Determine the (X, Y) coordinate at the center of the cell enclosing the given text.  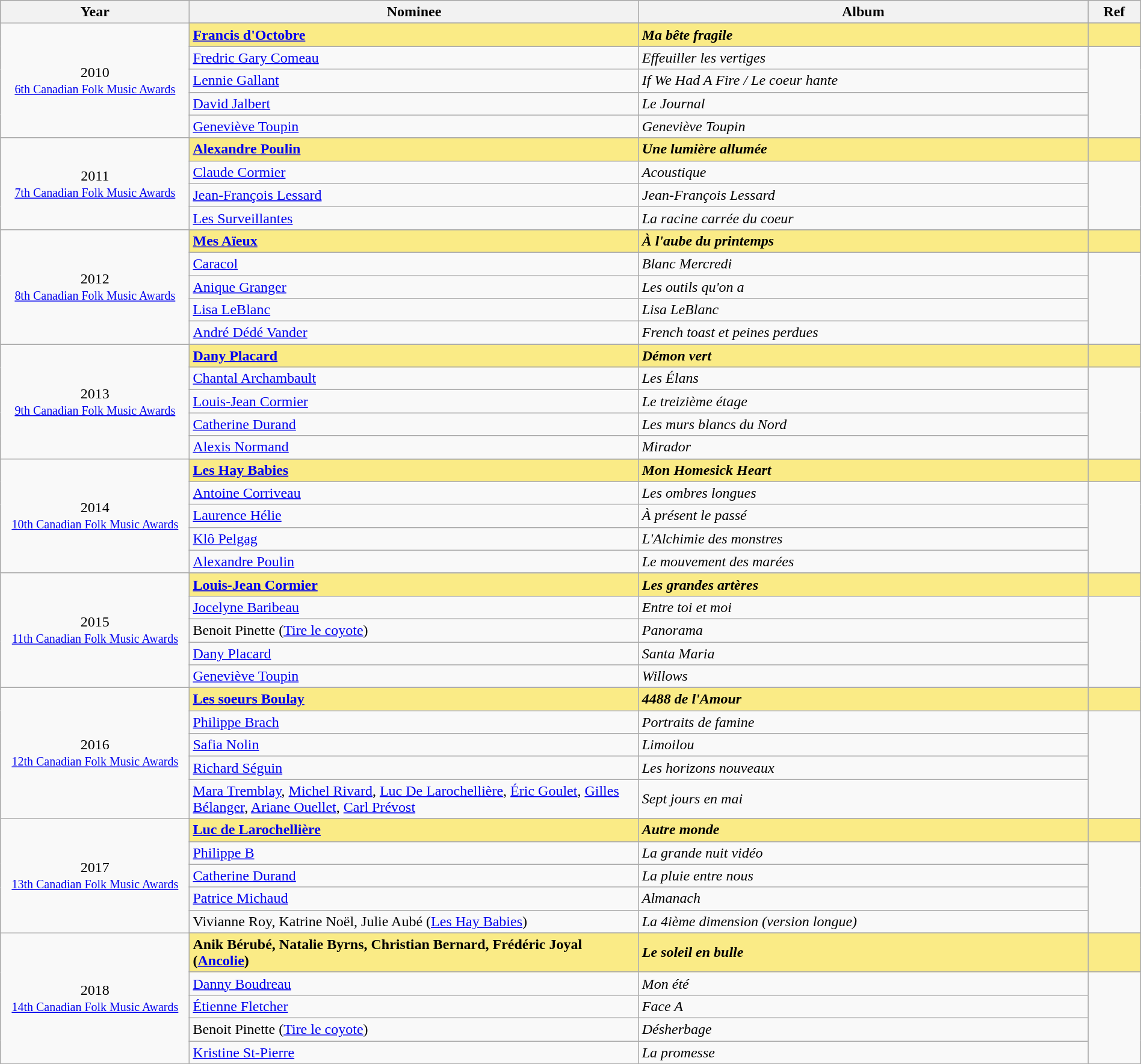
2017 13th Canadian Folk Music Awards (95, 876)
Claude Cormier (414, 172)
Les ombres longues (863, 493)
Sept jours en mai (863, 799)
Les grandes artères (863, 584)
Jocelyne Baribeau (414, 607)
Luc de Larochellière (414, 830)
Almanach (863, 899)
Kristine St-Pierre (414, 1053)
2010 6th Canadian Folk Music Awards (95, 81)
Mon été (863, 983)
Ref (1115, 12)
Francis d'Octobre (414, 35)
2014 10th Canadian Folk Music Awards (95, 516)
2013 9th Canadian Folk Music Awards (95, 401)
Nominee (414, 12)
À l'aube du printemps (863, 241)
Blanc Mercredi (863, 264)
Les horizons nouveaux (863, 768)
Face A (863, 1006)
Démon vert (863, 356)
David Jalbert (414, 104)
La grande nuit vidéo (863, 853)
Étienne Fletcher (414, 1006)
Lennie Gallant (414, 81)
Anik Bérubé, Natalie Byrns, Christian Bernard, Frédéric Joyal (Ancolie) (414, 952)
Effeuiller les vertiges (863, 58)
Mirador (863, 447)
Willows (863, 676)
Le soleil en bulle (863, 952)
L'Alchimie des monstres (863, 539)
Laurence Hélie (414, 516)
Caracol (414, 264)
2012 8th Canadian Folk Music Awards (95, 286)
André Dédé Vander (414, 333)
Limoilou (863, 745)
Klô Pelgag (414, 539)
2011 7th Canadian Folk Music Awards (95, 184)
4488 de l'Amour (863, 699)
La 4ième dimension (version longue) (863, 921)
Les Surveillantes (414, 218)
Fredric Gary Comeau (414, 58)
Alexis Normand (414, 447)
Panorama (863, 630)
La racine carrée du coeur (863, 218)
Year (95, 12)
Mon Homesick Heart (863, 470)
Une lumière allumée (863, 149)
La promesse (863, 1053)
Désherbage (863, 1029)
Richard Séguin (414, 768)
Le Journal (863, 104)
If We Had A Fire / Le coeur hante (863, 81)
Acoustique (863, 172)
2016 12th Canadian Folk Music Awards (95, 753)
Les Élans (863, 379)
Les outils qu'on a (863, 287)
Anique Granger (414, 287)
2015 11th Canadian Folk Music Awards (95, 630)
Les Hay Babies (414, 470)
Philippe Brach (414, 722)
Les murs blancs du Nord (863, 424)
Danny Boudreau (414, 983)
À présent le passé (863, 516)
Patrice Michaud (414, 899)
Mes Aïeux (414, 241)
Le mouvement des marées (863, 561)
Album (863, 12)
Santa Maria (863, 653)
Le treizième étage (863, 401)
La pluie entre nous (863, 876)
Philippe B (414, 853)
Mara Tremblay, Michel Rivard, Luc De Larochellière, Éric Goulet, Gilles Bélanger, Ariane Ouellet, Carl Prévost (414, 799)
Chantal Archambault (414, 379)
Vivianne Roy, Katrine Noël, Julie Aubé (Les Hay Babies) (414, 921)
French toast et peines perdues (863, 333)
Safia Nolin (414, 745)
2018 14th Canadian Folk Music Awards (95, 998)
Entre toi et moi (863, 607)
Autre monde (863, 830)
Les soeurs Boulay (414, 699)
Antoine Corriveau (414, 493)
Portraits de famine (863, 722)
Ma bête fragile (863, 35)
